Extract the (x, y) coordinate from the center of the cell holding the provided text.  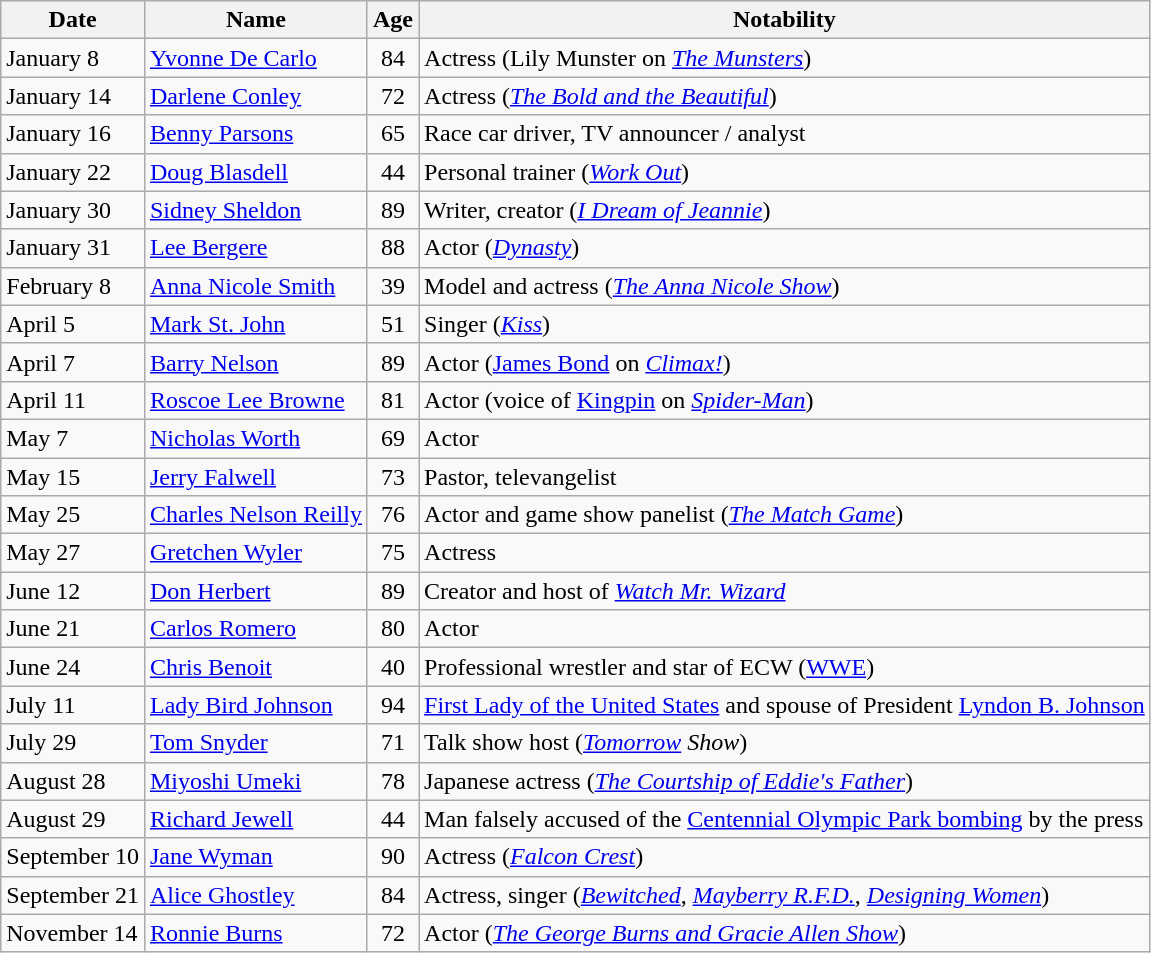
76 (392, 515)
Roscoe Lee Browne (256, 400)
June 21 (73, 629)
78 (392, 781)
July 11 (73, 705)
81 (392, 400)
Actress, singer (Bewitched, Mayberry R.F.D., Designing Women) (785, 895)
Model and actress (The Anna Nicole Show) (785, 286)
Ronnie Burns (256, 933)
Personal trainer (Work Out) (785, 172)
Man falsely accused of the Centennial Olympic Park bombing by the press (785, 819)
Sidney Sheldon (256, 210)
Gretchen Wyler (256, 553)
Actress (The Bold and the Beautiful) (785, 96)
Jerry Falwell (256, 477)
Lee Bergere (256, 248)
July 29 (73, 743)
Barry Nelson (256, 362)
Nicholas Worth (256, 438)
Writer, creator (I Dream of Jeannie) (785, 210)
Actress (Falcon Crest) (785, 857)
51 (392, 324)
88 (392, 248)
Darlene Conley (256, 96)
Date (73, 20)
Actor (The George Burns and Gracie Allen Show) (785, 933)
June 12 (73, 591)
January 31 (73, 248)
August 29 (73, 819)
Talk show host (Tomorrow Show) (785, 743)
September 10 (73, 857)
Yvonne De Carlo (256, 58)
May 25 (73, 515)
71 (392, 743)
Anna Nicole Smith (256, 286)
Actress (785, 553)
73 (392, 477)
June 24 (73, 667)
Professional wrestler and star of ECW (WWE) (785, 667)
September 21 (73, 895)
Actor and game show panelist (The Match Game) (785, 515)
Lady Bird Johnson (256, 705)
Carlos Romero (256, 629)
65 (392, 134)
Race car driver, TV announcer / analyst (785, 134)
Singer (Kiss) (785, 324)
Actor (James Bond on Climax!) (785, 362)
Richard Jewell (256, 819)
69 (392, 438)
Benny Parsons (256, 134)
Actor (Dynasty) (785, 248)
Age (392, 20)
April 7 (73, 362)
Actor (voice of Kingpin on Spider-Man) (785, 400)
Actress (Lily Munster on The Munsters) (785, 58)
80 (392, 629)
January 30 (73, 210)
January 8 (73, 58)
May 7 (73, 438)
Jane Wyman (256, 857)
April 5 (73, 324)
January 16 (73, 134)
First Lady of the United States and spouse of President Lyndon B. Johnson (785, 705)
February 8 (73, 286)
Miyoshi Umeki (256, 781)
39 (392, 286)
January 22 (73, 172)
Tom Snyder (256, 743)
94 (392, 705)
75 (392, 553)
Creator and host of Watch Mr. Wizard (785, 591)
Chris Benoit (256, 667)
Don Herbert (256, 591)
Pastor, televangelist (785, 477)
April 11 (73, 400)
November 14 (73, 933)
90 (392, 857)
Doug Blasdell (256, 172)
May 15 (73, 477)
January 14 (73, 96)
Japanese actress (The Courtship of Eddie's Father) (785, 781)
Charles Nelson Reilly (256, 515)
August 28 (73, 781)
Notability (785, 20)
40 (392, 667)
Name (256, 20)
May 27 (73, 553)
Alice Ghostley (256, 895)
Mark St. John (256, 324)
